Identify which cell holds the provided text, then report its (x, y) central coordinate. 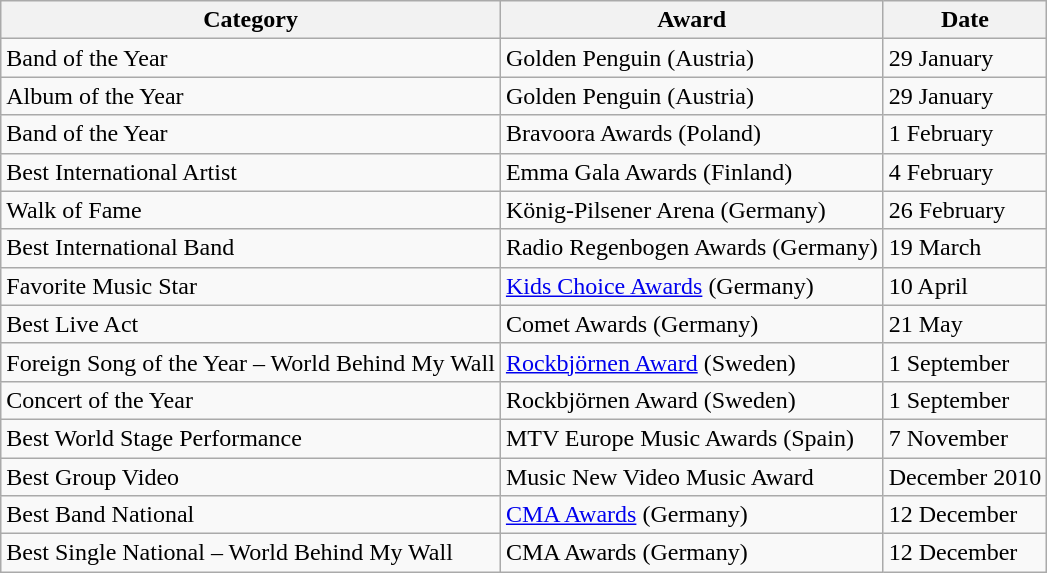
Award (692, 20)
Bravoora Awards (Poland) (692, 134)
Foreign Song of the Year – World Behind My Wall (251, 362)
Radio Regenbogen Awards (Germany) (692, 248)
December 2010 (965, 477)
Best Group Video (251, 477)
1 February (965, 134)
MTV Europe Music Awards (Spain) (692, 438)
Emma Gala Awards (Finland) (692, 172)
Comet Awards (Germany) (692, 324)
Concert of the Year (251, 400)
Walk of Fame (251, 210)
Best Live Act (251, 324)
Kids Choice Awards (Germany) (692, 286)
Best International Band (251, 248)
21 May (965, 324)
Date (965, 20)
König-Pilsener Arena (Germany) (692, 210)
Best Single National – World Behind My Wall (251, 553)
Music New Video Music Award (692, 477)
Album of the Year (251, 96)
4 February (965, 172)
26 February (965, 210)
Best International Artist (251, 172)
Favorite Music Star (251, 286)
10 April (965, 286)
7 November (965, 438)
19 March (965, 248)
Best Band National (251, 515)
Best World Stage Performance (251, 438)
Category (251, 20)
